Return the (x, y) coordinate for the center point of the cell that contains the specified text.  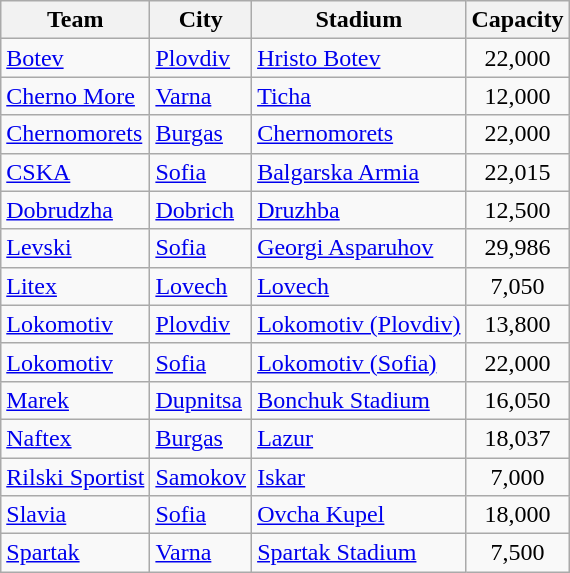
Iskar (359, 477)
Spartak (76, 553)
22,015 (518, 172)
Georgi Asparuhov (359, 248)
Hristo Botev (359, 58)
Naftex (76, 438)
Samokov (201, 477)
Spartak Stadium (359, 553)
Capacity (518, 20)
Lazur (359, 438)
13,800 (518, 324)
Team (76, 20)
Ovcha Kupel (359, 515)
Levski (76, 248)
Druzhba (359, 210)
Ticha (359, 96)
Dupnitsa (201, 400)
Botev (76, 58)
Slavia (76, 515)
7,050 (518, 286)
Rilski Sportist (76, 477)
7,000 (518, 477)
Dobrudzha (76, 210)
Lokomotiv (Plovdiv) (359, 324)
7,500 (518, 553)
12,500 (518, 210)
18,000 (518, 515)
City (201, 20)
Balgarska Armia (359, 172)
29,986 (518, 248)
Lokomotiv (Sofia) (359, 362)
Dobrich (201, 210)
Stadium (359, 20)
Cherno More (76, 96)
Bonchuk Stadium (359, 400)
18,037 (518, 438)
Marek (76, 400)
Litex (76, 286)
12,000 (518, 96)
CSKA (76, 172)
16,050 (518, 400)
